From the cell containing the given text, extract its center point as [X, Y] coordinate. 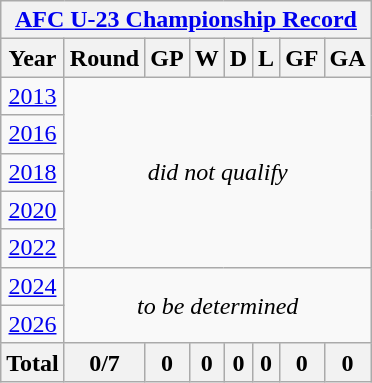
2024 [33, 286]
did not qualify [218, 172]
2020 [33, 210]
2018 [33, 172]
AFC U-23 Championship Record [186, 20]
GP [167, 58]
D [238, 58]
2026 [33, 324]
to be determined [218, 305]
L [266, 58]
W [206, 58]
Round [104, 58]
2016 [33, 134]
2013 [33, 96]
GA [348, 58]
Year [33, 58]
Total [33, 362]
0/7 [104, 362]
GF [302, 58]
2022 [33, 248]
